For the text-containing cell, return its midpoint in [x, y] coordinate format. 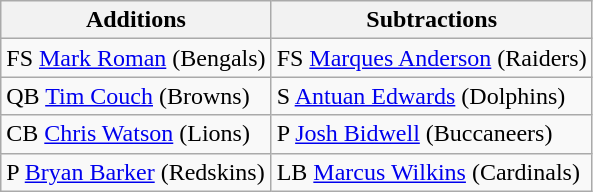
S Antuan Edwards (Dolphins) [432, 96]
P Bryan Barker (Redskins) [136, 172]
FS Marques Anderson (Raiders) [432, 58]
Additions [136, 20]
Subtractions [432, 20]
CB Chris Watson (Lions) [136, 134]
QB Tim Couch (Browns) [136, 96]
LB Marcus Wilkins (Cardinals) [432, 172]
FS Mark Roman (Bengals) [136, 58]
P Josh Bidwell (Buccaneers) [432, 134]
